Scan for the cell matching the given text and deliver its (X, Y) coordinate at center. 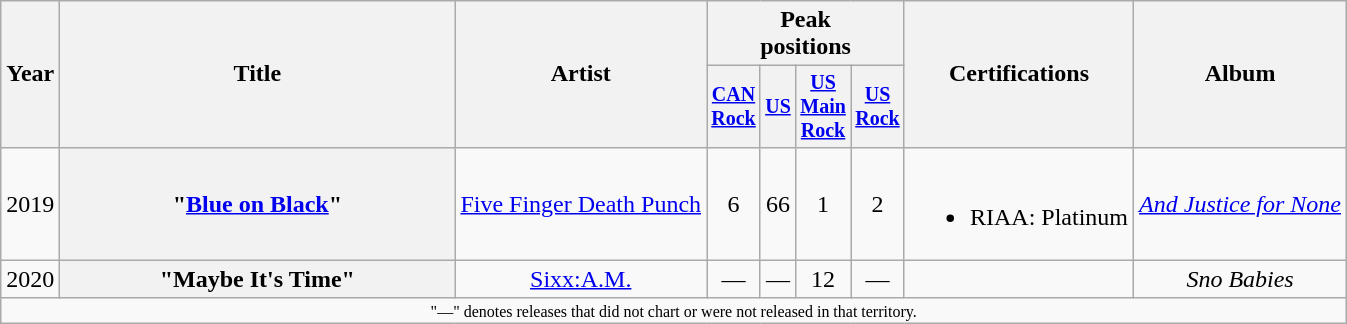
US (778, 106)
66 (778, 204)
2020 (30, 279)
"—" denotes releases that did not chart or were not released in that territory. (674, 310)
RIAA: Platinum (1018, 204)
Sixx:A.M. (581, 279)
Year (30, 74)
Title (258, 74)
1 (824, 204)
Peakpositions (806, 34)
Certifications (1018, 74)
"Blue on Black" (258, 204)
Artist (581, 74)
"Maybe It's Time" (258, 279)
CANRock (734, 106)
USMainRock (824, 106)
USRock (878, 106)
Album (1240, 74)
And Justice for None (1240, 204)
2 (878, 204)
Sno Babies (1240, 279)
6 (734, 204)
2019 (30, 204)
Five Finger Death Punch (581, 204)
12 (824, 279)
